Output the (x, y) coordinate of the center of the cell containing the given text.  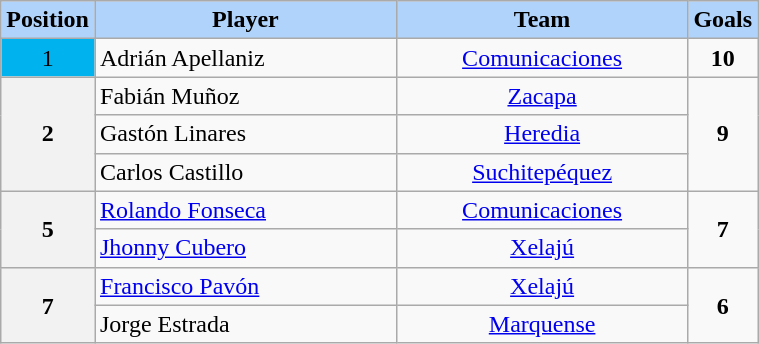
10 (723, 58)
Fabián Muñoz (245, 96)
Position (48, 20)
2 (48, 134)
Jhonny Cubero (245, 248)
Carlos Castillo (245, 172)
Gastón Linares (245, 134)
Francisco Pavón (245, 286)
Jorge Estrada (245, 324)
Suchitepéquez (542, 172)
9 (723, 134)
Team (542, 20)
Rolando Fonseca (245, 210)
Adrián Apellaniz (245, 58)
Marquense (542, 324)
Heredia (542, 134)
Zacapa (542, 96)
6 (723, 305)
Player (245, 20)
5 (48, 229)
1 (48, 58)
Goals (723, 20)
